Extract the [X, Y] coordinate from the center of the cell holding the provided text.  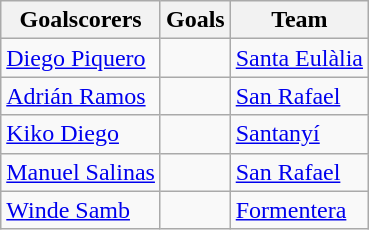
Diego Piquero [81, 58]
Team [299, 20]
Winde Samb [81, 210]
Santa Eulàlia [299, 58]
Santanyí [299, 134]
Kiko Diego [81, 134]
Goals [195, 20]
Goalscorers [81, 20]
Adrián Ramos [81, 96]
Manuel Salinas [81, 172]
Formentera [299, 210]
